Scan for the cell matching the given text and deliver its (x, y) coordinate at center. 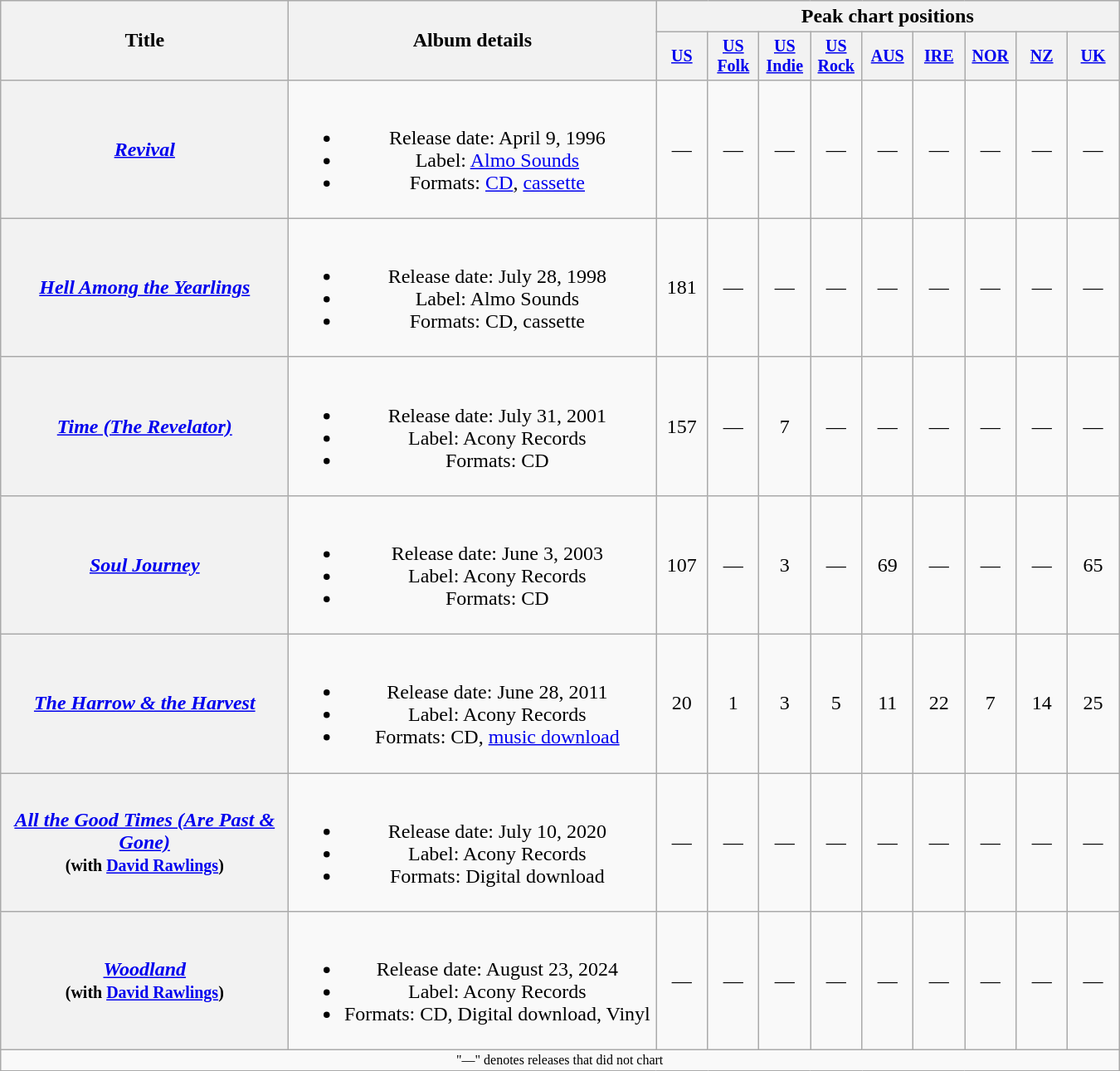
5 (836, 703)
IRE (939, 56)
Release date: June 3, 2003Label: Acony RecordsFormats: CD (473, 564)
14 (1042, 703)
65 (1093, 564)
"—" denotes releases that did not chart (560, 1060)
Revival (144, 149)
US (682, 56)
Release date: June 28, 2011Label: Acony RecordsFormats: CD, music download (473, 703)
US Rock (836, 56)
Album details (473, 41)
Soul Journey (144, 564)
Release date: April 9, 1996Label: Almo SoundsFormats: CD, cassette (473, 149)
157 (682, 426)
69 (888, 564)
20 (682, 703)
Peak chart positions (888, 17)
Release date: July 28, 1998Label: Almo SoundsFormats: CD, cassette (473, 287)
US Indie (785, 56)
USFolk (733, 56)
AUS (888, 56)
Release date: July 31, 2001Label: Acony RecordsFormats: CD (473, 426)
The Harrow & the Harvest (144, 703)
NOR (991, 56)
Time (The Revelator) (144, 426)
11 (888, 703)
Release date: August 23, 2024Label: Acony RecordsFormats: CD, Digital download, Vinyl (473, 981)
Title (144, 41)
1 (733, 703)
Hell Among the Yearlings (144, 287)
107 (682, 564)
Release date: July 10, 2020Label: Acony RecordsFormats: Digital download (473, 843)
NZ (1042, 56)
All the Good Times (Are Past & Gone)(with David Rawlings) (144, 843)
UK (1093, 56)
25 (1093, 703)
22 (939, 703)
Woodland(with David Rawlings) (144, 981)
181 (682, 287)
